Find where the given text appears and provide that cell's center as [X, Y] coordinate. 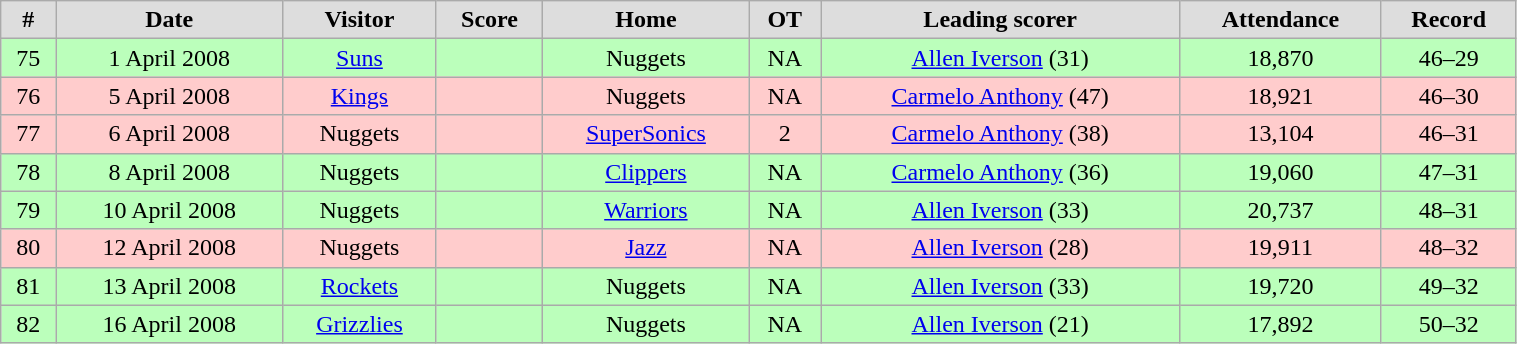
Attendance [1281, 20]
Kings [360, 96]
48–31 [1448, 210]
19,060 [1281, 172]
2 [785, 134]
48–32 [1448, 248]
49–32 [1448, 286]
46–30 [1448, 96]
SuperSonics [646, 134]
6 April 2008 [170, 134]
16 April 2008 [170, 324]
77 [28, 134]
12 April 2008 [170, 248]
17,892 [1281, 324]
Carmelo Anthony (38) [1000, 134]
19,911 [1281, 248]
79 [28, 210]
Home [646, 20]
19,720 [1281, 286]
Jazz [646, 248]
5 April 2008 [170, 96]
18,870 [1281, 58]
Rockets [360, 286]
OT [785, 20]
46–31 [1448, 134]
Allen Iverson (31) [1000, 58]
Allen Iverson (28) [1000, 248]
Carmelo Anthony (36) [1000, 172]
47–31 [1448, 172]
46–29 [1448, 58]
8 April 2008 [170, 172]
Record [1448, 20]
Clippers [646, 172]
Score [490, 20]
50–32 [1448, 324]
Date [170, 20]
10 April 2008 [170, 210]
Suns [360, 58]
Allen Iverson (21) [1000, 324]
81 [28, 286]
Warriors [646, 210]
82 [28, 324]
18,921 [1281, 96]
Carmelo Anthony (47) [1000, 96]
Leading scorer [1000, 20]
80 [28, 248]
# [28, 20]
76 [28, 96]
78 [28, 172]
Grizzlies [360, 324]
20,737 [1281, 210]
Visitor [360, 20]
13 April 2008 [170, 286]
1 April 2008 [170, 58]
75 [28, 58]
13,104 [1281, 134]
